Return (X, Y) of the center of cell containing provided text 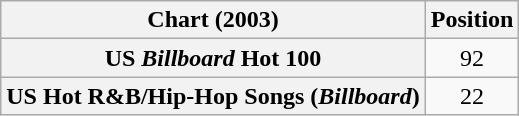
US Hot R&B/Hip-Hop Songs (Billboard) (213, 96)
Chart (2003) (213, 20)
22 (472, 96)
US Billboard Hot 100 (213, 58)
92 (472, 58)
Position (472, 20)
